Extract the [x, y] coordinate from the center of the cell holding the provided text.  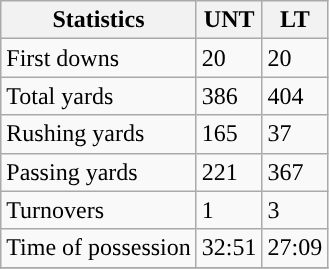
1 [229, 210]
Turnovers [99, 210]
Statistics [99, 20]
165 [229, 134]
3 [295, 210]
27:09 [295, 248]
404 [295, 96]
Time of possession [99, 248]
Passing yards [99, 172]
367 [295, 172]
32:51 [229, 248]
LT [295, 20]
37 [295, 134]
UNT [229, 20]
221 [229, 172]
Rushing yards [99, 134]
Total yards [99, 96]
First downs [99, 58]
386 [229, 96]
